Output the (X, Y) coordinate of the center of the cell containing the given text.  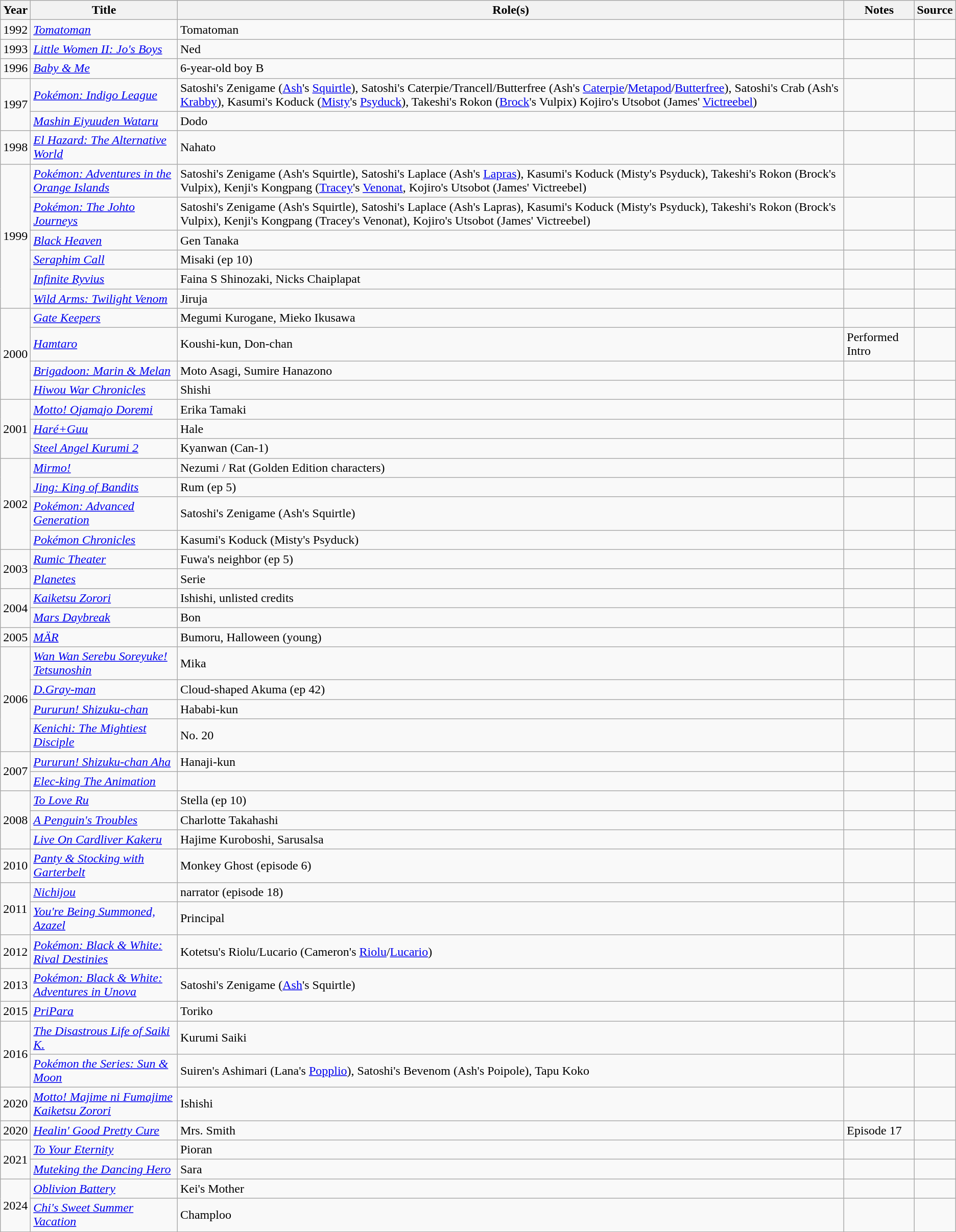
Champloo (511, 1215)
Pokémon: Black & White: Rival Destinies (104, 952)
Mrs. Smith (511, 1130)
Mirmo! (104, 468)
Hiwou War Chronicles (104, 390)
Live On Cardliver Kakeru (104, 839)
Mika (511, 664)
Pokémon: Advanced Generation (104, 514)
Planetes (104, 578)
Hajime Kuroboshi, Sarusalsa (511, 839)
PriPara (104, 1011)
Shishi (511, 390)
Gen Tanaka (511, 240)
2016 (15, 1054)
Panty & Stocking with Garterbelt (104, 866)
Nichijou (104, 892)
Hababi-kun (511, 709)
Jiruja (511, 299)
The Disastrous Life of Saiki K. (104, 1037)
Nezumi / Rat (Golden Edition characters) (511, 468)
Hale (511, 429)
2013 (15, 984)
Fuwa's neighbor (ep 5) (511, 559)
Serie (511, 578)
2015 (15, 1011)
Mashin Eiyuuden Wataru (104, 121)
Kotetsu's Riolu/Lucario (Cameron's Riolu/Lucario) (511, 952)
2007 (15, 771)
Wild Arms: Twilight Venom (104, 299)
1999 (15, 236)
2001 (15, 429)
Cloud-shaped Akuma (ep 42) (511, 690)
Monkey Ghost (episode 6) (511, 866)
Hamtaro (104, 344)
6-year-old boy B (511, 68)
Mars Daybreak (104, 617)
Suiren's Ashimari (Lana's Popplio), Satoshi's Bevenom (Ash's Poipole), Tapu Koko (511, 1071)
Dodo (511, 121)
2011 (15, 909)
Stella (ep 10) (511, 801)
Little Women II: Jo's Boys (104, 49)
Rumic Theater (104, 559)
Pokémon Chronicles (104, 540)
A Penguin's Troubles (104, 820)
Hanaji-kun (511, 762)
Pururun! Shizuku-chan Aha (104, 762)
Megumi Kurogane, Mieko Ikusawa (511, 318)
2004 (15, 608)
Kurumi Saiki (511, 1037)
Haré+Guu (104, 429)
You're Being Summoned, Azazel (104, 918)
Bon (511, 617)
2003 (15, 569)
1997 (15, 104)
Steel Angel Kurumi 2 (104, 448)
To Your Eternity (104, 1150)
Notes (879, 10)
Ishishi, unlisted credits (511, 598)
Baby & Me (104, 68)
Kasumi's Koduck (Misty's Psyduck) (511, 540)
2005 (15, 637)
Gate Keepers (104, 318)
Faina S Shinozaki, Nicks Chaiplapat (511, 279)
MÄR (104, 637)
2021 (15, 1159)
Pokémon: Adventures in the Orange Islands (104, 181)
Pokémon: The Johto Journeys (104, 213)
Brigadoon: Marin & Melan (104, 371)
Ned (511, 49)
Charlotte Takahashi (511, 820)
Kenichi: The Mightiest Disciple (104, 735)
Motto! Ojamajo Doremi (104, 409)
Rum (ep 5) (511, 487)
Koushi-kun, Don-chan (511, 344)
2006 (15, 699)
narrator (episode 18) (511, 892)
D.Gray-man (104, 690)
1998 (15, 147)
Kyanwan (Can-1) (511, 448)
Elec-king The Animation (104, 781)
Motto! Majime ni Fumajime Kaiketsu Zorori (104, 1104)
Toriko (511, 1011)
2002 (15, 503)
Title (104, 10)
No. 20 (511, 735)
To Love Ru (104, 801)
Sara (511, 1169)
Healin' Good Pretty Cure (104, 1130)
Infinite Ryvius (104, 279)
2010 (15, 866)
2024 (15, 1205)
Jing: King of Bandits (104, 487)
Oblivion Battery (104, 1189)
Year (15, 10)
El Hazard: The Alternative World (104, 147)
Muteking the Dancing Hero (104, 1169)
Black Heaven (104, 240)
Moto Asagi, Sumire Hanazono (511, 371)
Pokémon: Black & White: Adventures in Unova (104, 984)
Nahato (511, 147)
Kaiketsu Zorori (104, 598)
Role(s) (511, 10)
Kei's Mother (511, 1189)
Erika Tamaki (511, 409)
Misaki (ep 10) (511, 259)
Bumoru, Halloween (young) (511, 637)
Wan Wan Serebu Soreyuke! Tetsunoshin (104, 664)
Principal (511, 918)
Pururun! Shizuku-chan (104, 709)
2008 (15, 820)
Performed Intro (879, 344)
Pokémon the Series: Sun & Moon (104, 1071)
Source (935, 10)
Episode 17 (879, 1130)
1996 (15, 68)
1993 (15, 49)
Seraphim Call (104, 259)
Chi's Sweet Summer Vacation (104, 1215)
1992 (15, 30)
2012 (15, 952)
Ishishi (511, 1104)
Pokémon: Indigo League (104, 95)
2000 (15, 354)
Pioran (511, 1150)
